Return [x, y] of the center of cell containing provided text 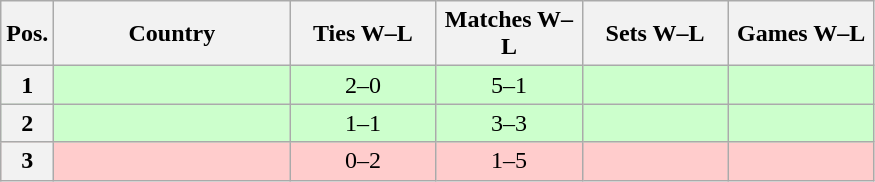
5–1 [509, 85]
Sets W–L [655, 34]
1 [28, 85]
Country [172, 34]
1–1 [363, 123]
Ties W–L [363, 34]
Games W–L [801, 34]
3 [28, 161]
Pos. [28, 34]
1–5 [509, 161]
2 [28, 123]
0–2 [363, 161]
2–0 [363, 85]
Matches W–L [509, 34]
3–3 [509, 123]
